Find where the given text appears and provide that cell's center as [X, Y] coordinate. 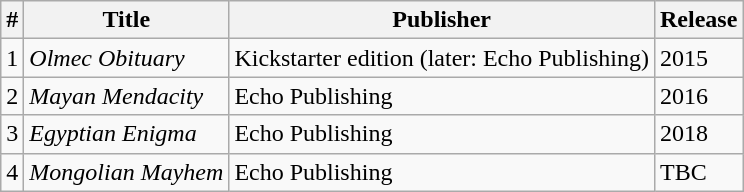
Release [698, 20]
2016 [698, 96]
Mayan Mendacity [126, 96]
Egyptian Enigma [126, 134]
Publisher [442, 20]
3 [12, 134]
Title [126, 20]
2015 [698, 58]
Mongolian Mayhem [126, 172]
2018 [698, 134]
TBC [698, 172]
Kickstarter edition (later: Echo Publishing) [442, 58]
Olmec Obituary [126, 58]
1 [12, 58]
# [12, 20]
2 [12, 96]
4 [12, 172]
